Determine the [X, Y] coordinate at the center of the cell enclosing the given text.  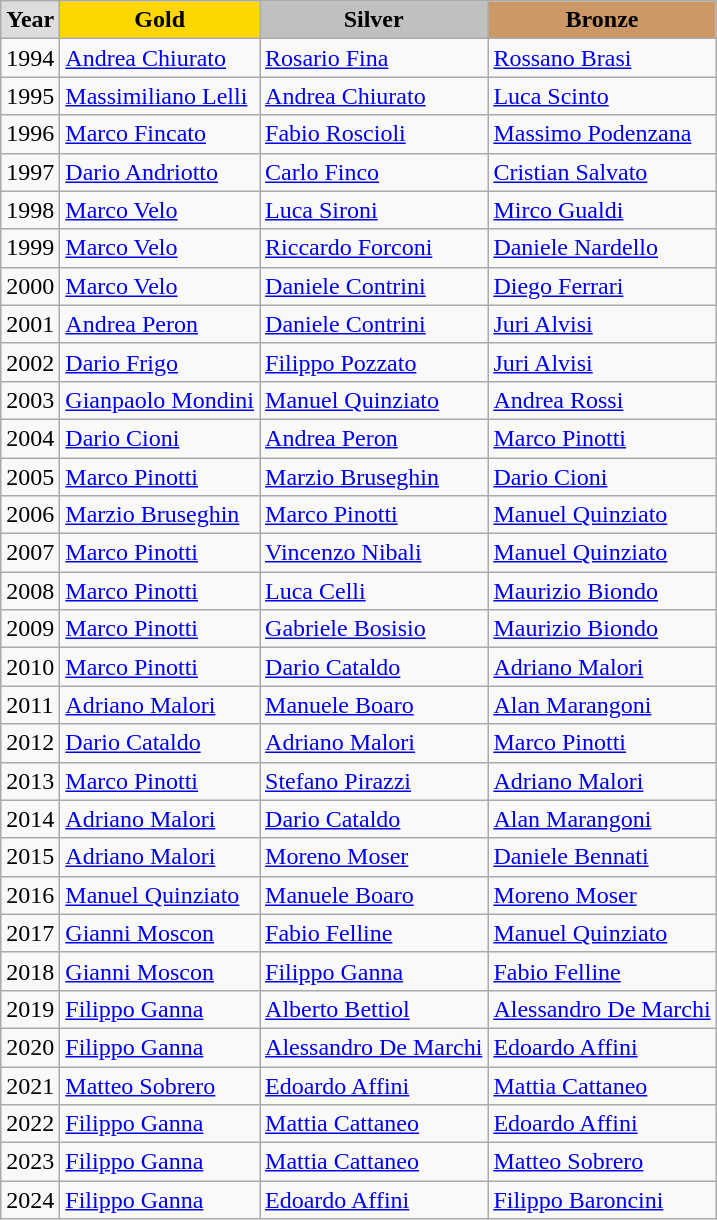
2002 [30, 362]
Rossano Brasi [602, 58]
Massimo Podenzana [602, 134]
2006 [30, 515]
2022 [30, 1124]
2010 [30, 667]
Marco Fincato [160, 134]
2024 [30, 1200]
2015 [30, 857]
2012 [30, 743]
1998 [30, 210]
Stefano Pirazzi [374, 781]
Daniele Nardello [602, 248]
Silver [374, 20]
2018 [30, 971]
Gold [160, 20]
1999 [30, 248]
Dario Andriotto [160, 172]
Vincenzo Nibali [374, 553]
2016 [30, 895]
2020 [30, 1047]
2014 [30, 819]
2019 [30, 1009]
Filippo Baroncini [602, 1200]
Alberto Bettiol [374, 1009]
Rosario Fina [374, 58]
Andrea Rossi [602, 400]
Year [30, 20]
1994 [30, 58]
Filippo Pozzato [374, 362]
Bronze [602, 20]
2011 [30, 705]
2008 [30, 591]
Luca Scinto [602, 96]
Gianpaolo Mondini [160, 400]
2005 [30, 477]
2023 [30, 1162]
Massimiliano Lelli [160, 96]
2000 [30, 286]
2003 [30, 400]
1995 [30, 96]
Gabriele Bosisio [374, 629]
Riccardo Forconi [374, 248]
2001 [30, 324]
2004 [30, 438]
Fabio Roscioli [374, 134]
Diego Ferrari [602, 286]
Luca Sironi [374, 210]
Daniele Bennati [602, 857]
2007 [30, 553]
Luca Celli [374, 591]
2009 [30, 629]
Cristian Salvato [602, 172]
Carlo Finco [374, 172]
2017 [30, 933]
1996 [30, 134]
1997 [30, 172]
Dario Frigo [160, 362]
2013 [30, 781]
2021 [30, 1085]
Mirco Gualdi [602, 210]
